Detect which cell encompasses the target text, then output its (x, y) center coordinate. 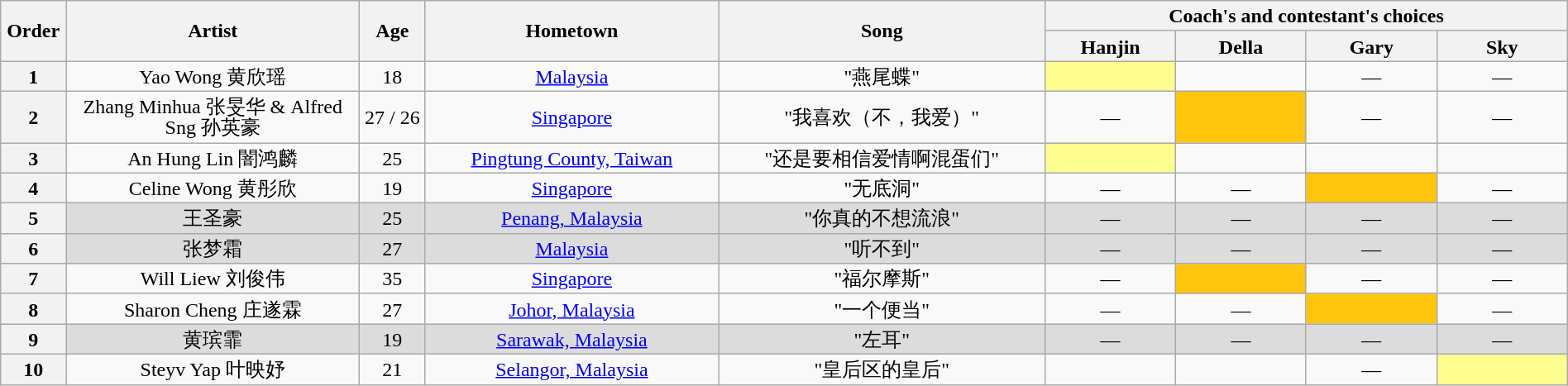
Coach's and contestant's choices (1307, 17)
3 (33, 157)
35 (392, 279)
"还是要相信爱情啊混蛋们" (882, 157)
21 (392, 369)
Artist (213, 31)
2 (33, 117)
1 (33, 76)
"我喜欢（不，我爱）" (882, 117)
"一个便当" (882, 309)
10 (33, 369)
8 (33, 309)
Hometown (572, 31)
Sarawak, Malaysia (572, 339)
An Hung Lin 闇鸿麟 (213, 157)
5 (33, 218)
Yao Wong 黄欣瑶 (213, 76)
Sharon Cheng 庄遂霖 (213, 309)
18 (392, 76)
"皇后区的皇后" (882, 369)
Hanjin (1111, 46)
7 (33, 279)
6 (33, 248)
"左耳" (882, 339)
Pingtung County, Taiwan (572, 157)
Zhang Minhua 张旻华 & Alfred Sng 孙英豪 (213, 117)
Celine Wong 黄彤欣 (213, 188)
Gary (1371, 46)
张梦霜 (213, 248)
"燕尾蝶" (882, 76)
Penang, Malaysia (572, 218)
Selangor, Malaysia (572, 369)
27 / 26 (392, 117)
Age (392, 31)
9 (33, 339)
Song (882, 31)
Order (33, 31)
"福尔摩斯" (882, 279)
Will Liew 刘俊伟 (213, 279)
Della (1241, 46)
Johor, Malaysia (572, 309)
黄瑸霏 (213, 339)
"你真的不想流浪" (882, 218)
"无底洞" (882, 188)
王圣豪 (213, 218)
Sky (1502, 46)
"听不到" (882, 248)
4 (33, 188)
Steyv Yap 叶映妤 (213, 369)
